Output the [x, y] coordinate of the center of the cell containing the given text.  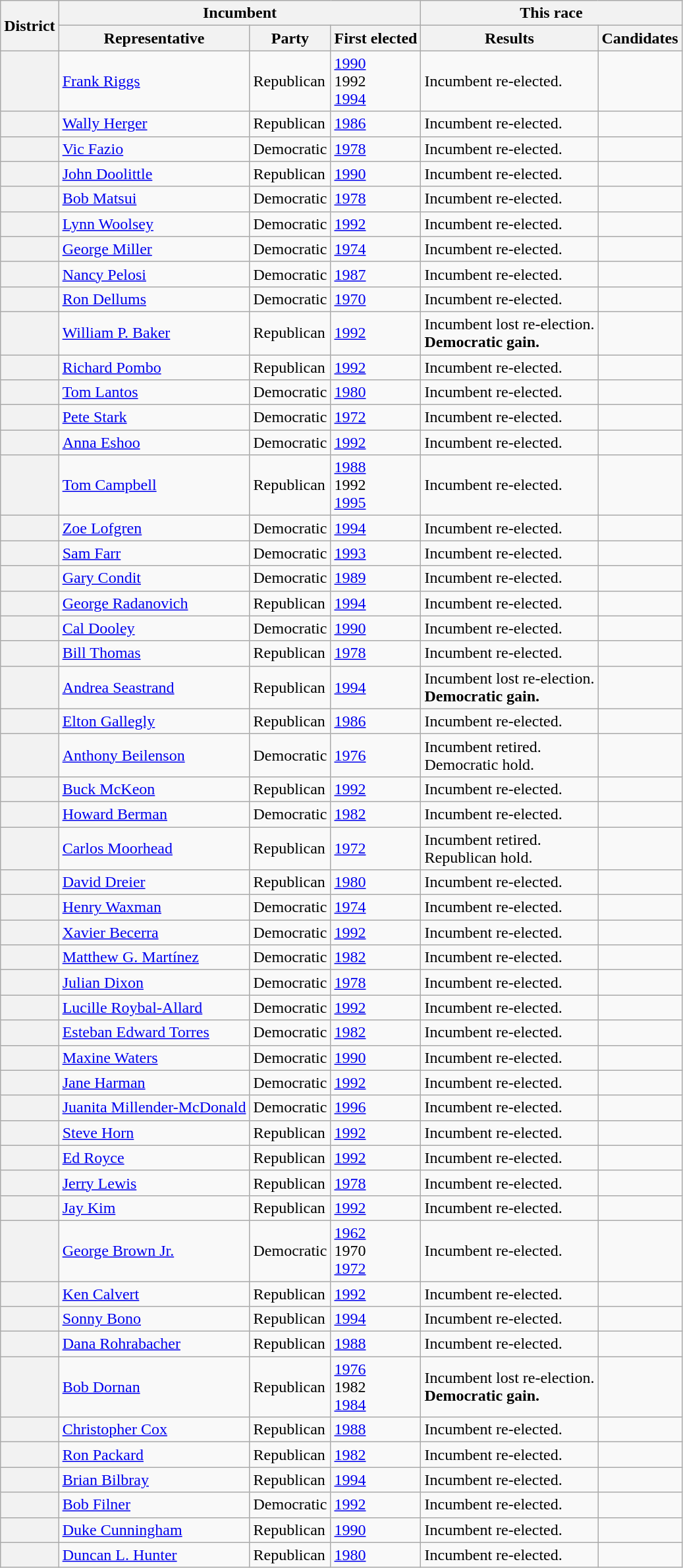
Ron Dellums [154, 299]
Tom Lantos [154, 392]
Pete Stark [154, 418]
Bob Filner [154, 1505]
Sonny Bono [154, 1319]
Sam Farr [154, 553]
This race [551, 13]
1989 [375, 578]
George Miller [154, 249]
John Doolittle [154, 174]
Lynn Woolsey [154, 224]
Lucille Roybal-Allard [154, 1008]
George Brown Jr. [154, 1251]
19761982 1984 [375, 1387]
Howard Berman [154, 814]
Representative [154, 38]
1987 [375, 274]
Gary Condit [154, 578]
Frank Riggs [154, 81]
Henry Waxman [154, 907]
Juanita Millender-McDonald [154, 1108]
Maxine Waters [154, 1058]
Esteban Edward Torres [154, 1033]
Jane Harman [154, 1083]
Nancy Pelosi [154, 274]
First elected [375, 38]
Jay Kim [154, 1208]
Richard Pombo [154, 367]
Candidates [640, 38]
Xavier Becerra [154, 933]
Zoe Lofgren [154, 528]
1976 [375, 755]
19621970 1972 [375, 1251]
Carlos Moorhead [154, 848]
Incumbent retired.Republican hold. [510, 848]
Ron Packard [154, 1455]
Dana Rohrabacher [154, 1344]
Elton Gallegly [154, 721]
1970 [375, 299]
Andrea Seastrand [154, 688]
Buck McKeon [154, 789]
Bob Dornan [154, 1387]
19901992 1994 [375, 81]
Duncan L. Hunter [154, 1555]
Incumbent retired.Democratic hold. [510, 755]
Tom Campbell [154, 485]
19881992 1995 [375, 485]
Anna Eshoo [154, 443]
Julian Dixon [154, 983]
Bill Thomas [154, 653]
Results [510, 38]
1996 [375, 1108]
1993 [375, 553]
George Radanovich [154, 603]
Duke Cunningham [154, 1530]
Wally Herger [154, 124]
Jerry Lewis [154, 1183]
Party [290, 38]
Ken Calvert [154, 1294]
Bob Matsui [154, 199]
Christopher Cox [154, 1430]
David Dreier [154, 882]
William P. Baker [154, 333]
Anthony Beilenson [154, 755]
Matthew G. Martínez [154, 958]
Ed Royce [154, 1158]
District [30, 26]
Brian Bilbray [154, 1480]
Incumbent [240, 13]
Vic Fazio [154, 149]
Cal Dooley [154, 628]
Steve Horn [154, 1133]
